Provide the (X, Y) coordinate of the cell's center where the given text is located.  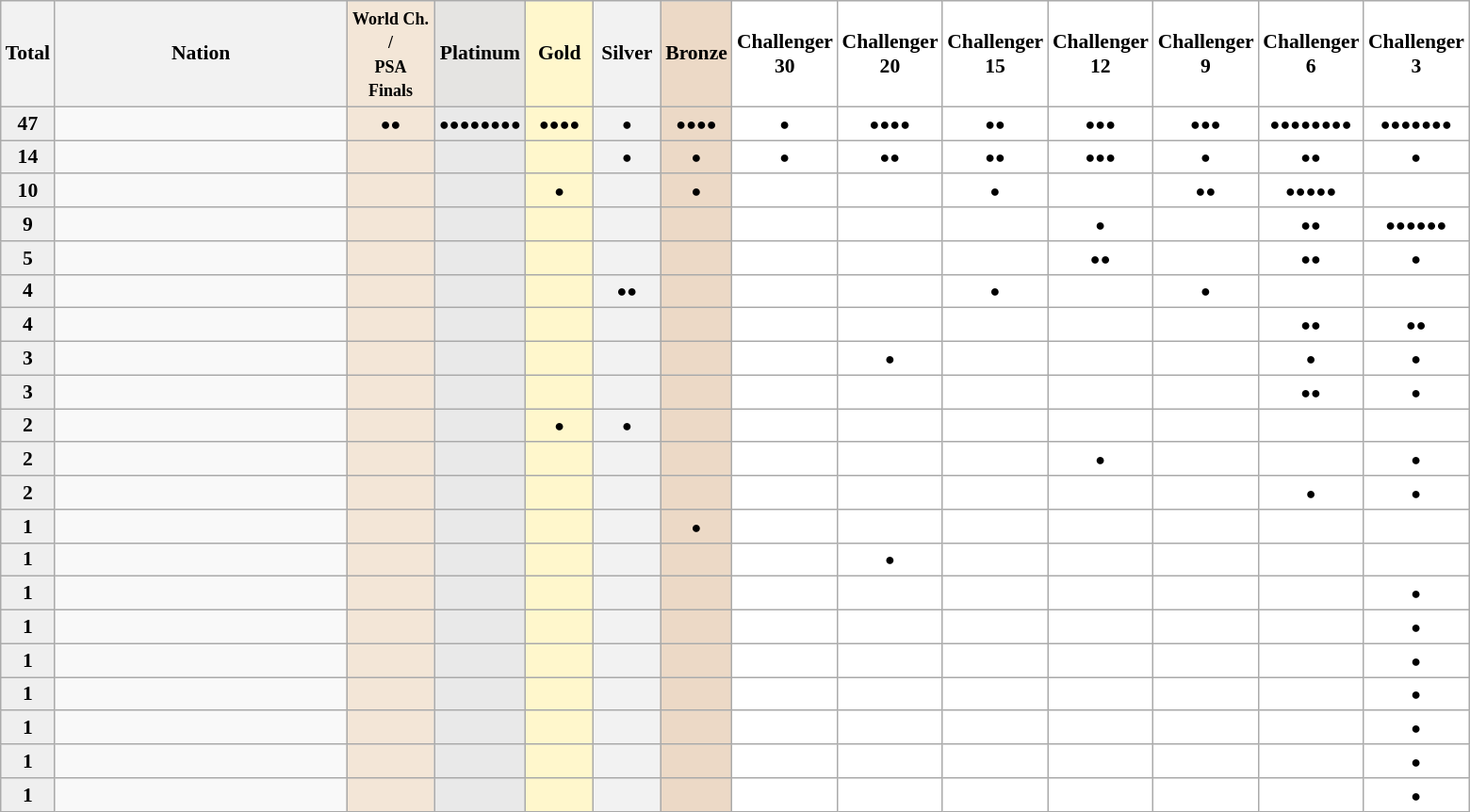
Challenger 30 (785, 54)
●●●●● (1311, 191)
Gold (560, 54)
World Ch. /PSA Finals (390, 54)
9 (28, 224)
Bronze (696, 54)
Challenger 9 (1206, 54)
Challenger 12 (1101, 54)
Challenger 20 (890, 54)
Challenger 3 (1416, 54)
Challenger 6 (1311, 54)
●●●●●● (1416, 224)
47 (28, 123)
●●●●●●● (1416, 123)
Platinum (481, 54)
Total (28, 54)
10 (28, 191)
Nation (201, 54)
Silver (628, 54)
5 (28, 258)
Challenger 15 (995, 54)
14 (28, 157)
